Pinpoint the cell where the given text exists, returning its [x, y] midpoint coordinate. 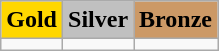
Gold [32, 20]
Bronze [176, 20]
Silver [98, 20]
